Pinpoint the cell where the given text exists, returning its [X, Y] midpoint coordinate. 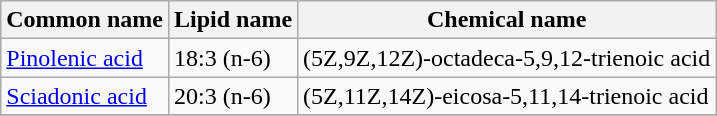
Chemical name [507, 20]
20:3 (n-6) [232, 96]
Common name [85, 20]
Pinolenic acid [85, 58]
Sciadonic acid [85, 96]
(5Z,11Z,14Z)-eicosa-5,11,14-trienoic acid [507, 96]
18:3 (n-6) [232, 58]
Lipid name [232, 20]
(5Z,9Z,12Z)-octadeca-5,9,12-trienoic acid [507, 58]
